Return [X, Y] of the center of cell containing provided text 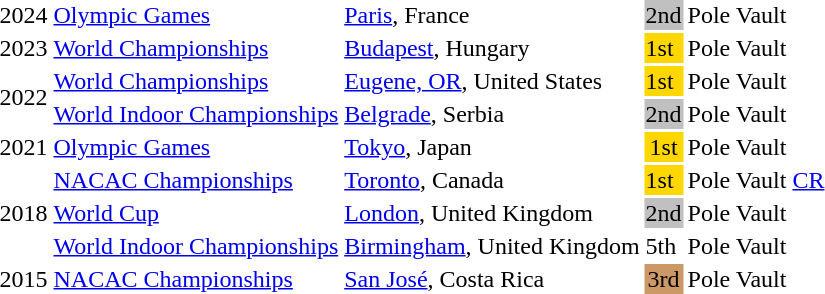
Budapest, Hungary [492, 48]
Paris, France [492, 15]
World Cup [196, 213]
Belgrade, Serbia [492, 114]
5th [664, 246]
Tokyo, Japan [492, 147]
Eugene, OR, United States [492, 81]
Birmingham, United Kingdom [492, 246]
London, United Kingdom [492, 213]
San José, Costa Rica [492, 279]
Toronto, Canada [492, 180]
3rd [664, 279]
